For the text-containing cell, return its midpoint in (x, y) coordinate format. 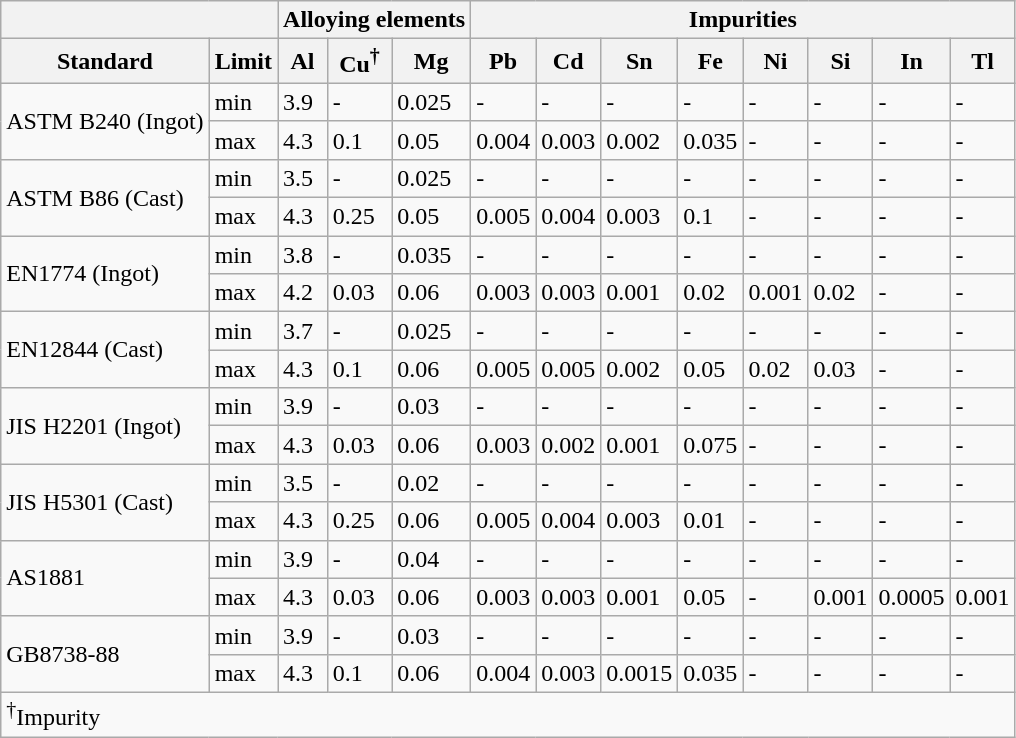
Alloying elements (374, 20)
JIS H2201 (Ingot) (105, 426)
Fe (710, 62)
Si (840, 62)
0.04 (432, 559)
Tl (982, 62)
AS1881 (105, 578)
In (912, 62)
Limit (243, 62)
0.075 (710, 445)
JIS H5301 (Cast) (105, 502)
EN12844 (Cast) (105, 350)
EN1774 (Ingot) (105, 274)
0.01 (710, 521)
3.8 (303, 255)
4.2 (303, 293)
Sn (640, 62)
0.0015 (640, 673)
†Impurity (508, 714)
Mg (432, 62)
Cd (568, 62)
Standard (105, 62)
ASTM B86 (Cast) (105, 197)
Ni (776, 62)
Al (303, 62)
GB8738-88 (105, 654)
Pb (504, 62)
ASTM B240 (Ingot) (105, 121)
Cu† (359, 62)
Impurities (743, 20)
3.7 (303, 331)
0.0005 (912, 597)
